Determine the [x, y] coordinate at the center of the cell enclosing the given text.  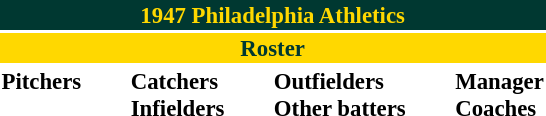
Roster [272, 48]
1947 Philadelphia Athletics [272, 15]
